Identify which cell holds the provided text, then report its (X, Y) central coordinate. 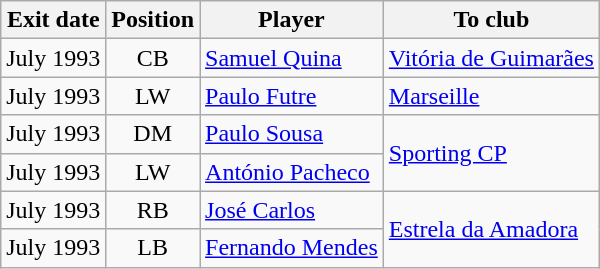
Sporting CP (491, 153)
Paulo Sousa (292, 134)
Marseille (491, 96)
Estrela da Amadora (491, 229)
Player (292, 20)
Position (153, 20)
LB (153, 248)
José Carlos (292, 210)
António Pacheco (292, 172)
CB (153, 58)
DM (153, 134)
Exit date (54, 20)
Vitória de Guimarães (491, 58)
RB (153, 210)
To club (491, 20)
Samuel Quina (292, 58)
Paulo Futre (292, 96)
Fernando Mendes (292, 248)
